Search for the cell housing the specified text and yield its (x, y) center coordinate. 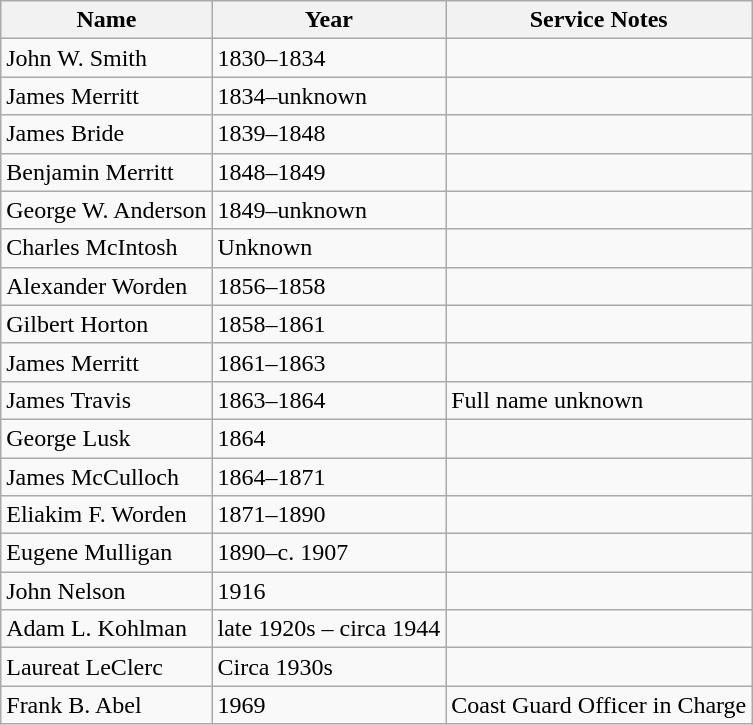
1861–1863 (329, 362)
George W. Anderson (106, 210)
Adam L. Kohlman (106, 629)
1849–unknown (329, 210)
1916 (329, 591)
Frank B. Abel (106, 705)
Name (106, 20)
Full name unknown (599, 400)
1848–1849 (329, 172)
John W. Smith (106, 58)
1871–1890 (329, 515)
John Nelson (106, 591)
1890–c. 1907 (329, 553)
Laureat LeClerc (106, 667)
1864 (329, 438)
Gilbert Horton (106, 324)
Year (329, 20)
late 1920s – circa 1944 (329, 629)
Circa 1930s (329, 667)
Service Notes (599, 20)
1864–1871 (329, 477)
1830–1834 (329, 58)
James Travis (106, 400)
George Lusk (106, 438)
Coast Guard Officer in Charge (599, 705)
1834–unknown (329, 96)
1969 (329, 705)
1863–1864 (329, 400)
Eliakim F. Worden (106, 515)
Benjamin Merritt (106, 172)
Unknown (329, 248)
1858–1861 (329, 324)
1856–1858 (329, 286)
1839–1848 (329, 134)
Charles McIntosh (106, 248)
Eugene Mulligan (106, 553)
James McCulloch (106, 477)
James Bride (106, 134)
Alexander Worden (106, 286)
